Determine the (x, y) coordinate at the center of the cell enclosing the given text.  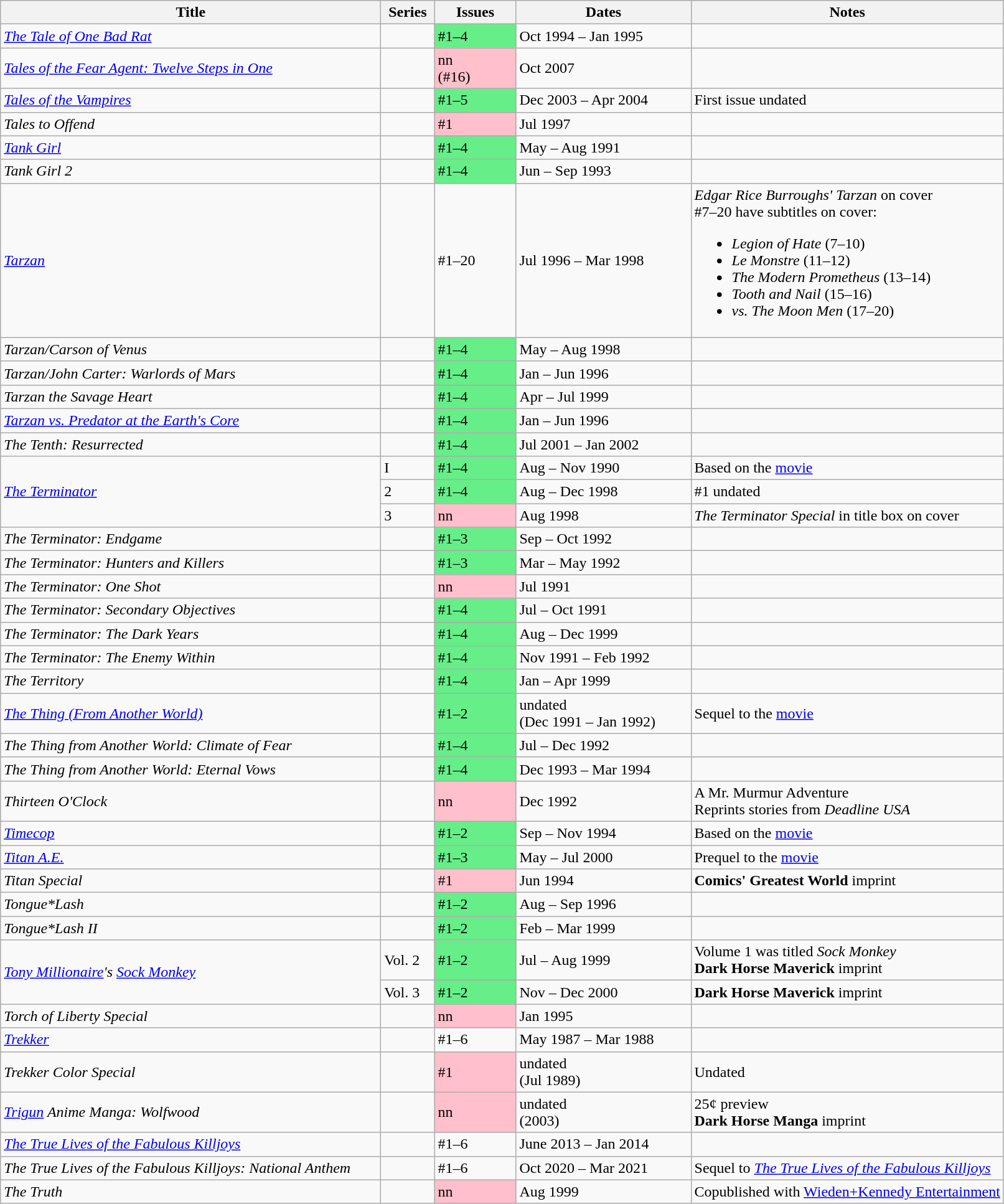
Tarzan/Carson of Venus (190, 349)
Jun 1994 (604, 881)
Prequel to the movie (847, 857)
Nov 1991 – Feb 1992 (604, 657)
#1–20 (476, 260)
25¢ previewDark Horse Manga imprint (847, 1112)
Dark Horse Maverick imprint (847, 992)
Tales to Offend (190, 124)
Tarzan vs. Predator at the Earth's Core (190, 420)
The Terminator: Endgame (190, 539)
Tongue*Lash II (190, 928)
Jul 1996 – Mar 1998 (604, 260)
Feb – Mar 1999 (604, 928)
Titan Special (190, 881)
The True Lives of the Fabulous Killjoys (190, 1144)
Jul – Aug 1999 (604, 960)
Mar – May 1992 (604, 563)
The Tale of One Bad Rat (190, 36)
Sequel to the movie (847, 713)
The Terminator Special in title box on cover (847, 515)
May 1987 – Mar 1988 (604, 1040)
The Truth (190, 1192)
Vol. 3 (408, 992)
Vol. 2 (408, 960)
Aug – Dec 1999 (604, 634)
2 (408, 492)
#1 undated (847, 492)
Trekker (190, 1040)
Tarzan the Savage Heart (190, 397)
Sep – Oct 1992 (604, 539)
Jul 1991 (604, 586)
Jul – Dec 1992 (604, 745)
The Thing from Another World: Climate of Fear (190, 745)
Tony Millionaire's Sock Monkey (190, 972)
Trekker Color Special (190, 1072)
Dec 1993 – Mar 1994 (604, 769)
Aug 1998 (604, 515)
Apr – Jul 1999 (604, 397)
Issues (476, 12)
Undated (847, 1072)
The Tenth: Resurrected (190, 444)
The Terminator (190, 492)
Dec 1992 (604, 801)
Aug – Nov 1990 (604, 468)
Timecop (190, 833)
The Thing from Another World: Eternal Vows (190, 769)
Aug – Sep 1996 (604, 905)
Tarzan/John Carter: Warlords of Mars (190, 373)
Tank Girl 2 (190, 171)
undated(Jul 1989) (604, 1072)
The True Lives of the Fabulous Killjoys: National Anthem (190, 1168)
Jan – Apr 1999 (604, 681)
The Thing (From Another World) (190, 713)
Dec 2003 – Apr 2004 (604, 100)
I (408, 468)
Volume 1 was titled Sock MonkeyDark Horse Maverick imprint (847, 960)
Aug 1999 (604, 1192)
Jul – Oct 1991 (604, 610)
Tank Girl (190, 148)
May – Aug 1998 (604, 349)
Trigun Anime Manga: Wolfwood (190, 1112)
Thirteen O'Clock (190, 801)
Tales of the Vampires (190, 100)
undated(2003) (604, 1112)
undated(Dec 1991 – Jan 1992) (604, 713)
Notes (847, 12)
#1–5 (476, 100)
Sep – Nov 1994 (604, 833)
The Terminator: Hunters and Killers (190, 563)
Comics' Greatest World imprint (847, 881)
Oct 1994 – Jan 1995 (604, 36)
Jul 1997 (604, 124)
First issue undated (847, 100)
June 2013 – Jan 2014 (604, 1144)
Sequel to The True Lives of the Fabulous Killjoys (847, 1168)
Title (190, 12)
Jul 2001 – Jan 2002 (604, 444)
May – Aug 1991 (604, 148)
Oct 2020 – Mar 2021 (604, 1168)
Jan 1995 (604, 1016)
Dates (604, 12)
The Terminator: One Shot (190, 586)
Tales of the Fear Agent: Twelve Steps in One (190, 68)
Aug – Dec 1998 (604, 492)
Tarzan (190, 260)
The Terminator: Secondary Objectives (190, 610)
The Territory (190, 681)
Nov – Dec 2000 (604, 992)
Tongue*Lash (190, 905)
The Terminator: The Dark Years (190, 634)
May – Jul 2000 (604, 857)
Series (408, 12)
A Mr. Murmur AdventureReprints stories from Deadline USA (847, 801)
Oct 2007 (604, 68)
3 (408, 515)
nn(#16) (476, 68)
Torch of Liberty Special (190, 1016)
Copublished with Wieden+Kennedy Entertainment (847, 1192)
The Terminator: The Enemy Within (190, 657)
Titan A.E. (190, 857)
Jun – Sep 1993 (604, 171)
